Output the [X, Y] coordinate of the center of the cell containing the given text.  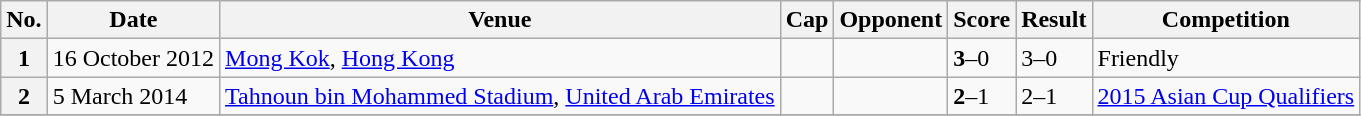
Venue [500, 20]
Tahnoun bin Mohammed Stadium, United Arab Emirates [500, 96]
Opponent [891, 20]
No. [24, 20]
2015 Asian Cup Qualifiers [1226, 96]
16 October 2012 [133, 58]
2 [24, 96]
Date [133, 20]
Result [1054, 20]
Cap [807, 20]
Friendly [1226, 58]
Score [982, 20]
5 March 2014 [133, 96]
Competition [1226, 20]
1 [24, 58]
Mong Kok, Hong Kong [500, 58]
